Return the (x, y) coordinate for the center point of the cell that contains the specified text.  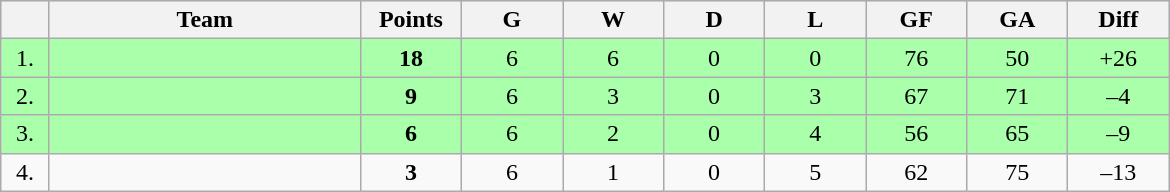
–9 (1118, 134)
Diff (1118, 20)
18 (410, 58)
1. (26, 58)
–4 (1118, 96)
62 (916, 172)
L (816, 20)
2. (26, 96)
4. (26, 172)
65 (1018, 134)
4 (816, 134)
G (512, 20)
GF (916, 20)
56 (916, 134)
W (612, 20)
1 (612, 172)
9 (410, 96)
Points (410, 20)
71 (1018, 96)
67 (916, 96)
–13 (1118, 172)
76 (916, 58)
GA (1018, 20)
2 (612, 134)
5 (816, 172)
75 (1018, 172)
D (714, 20)
+26 (1118, 58)
Team (204, 20)
50 (1018, 58)
3. (26, 134)
